Return the [x, y] coordinate for the center point of the cell that contains the specified text.  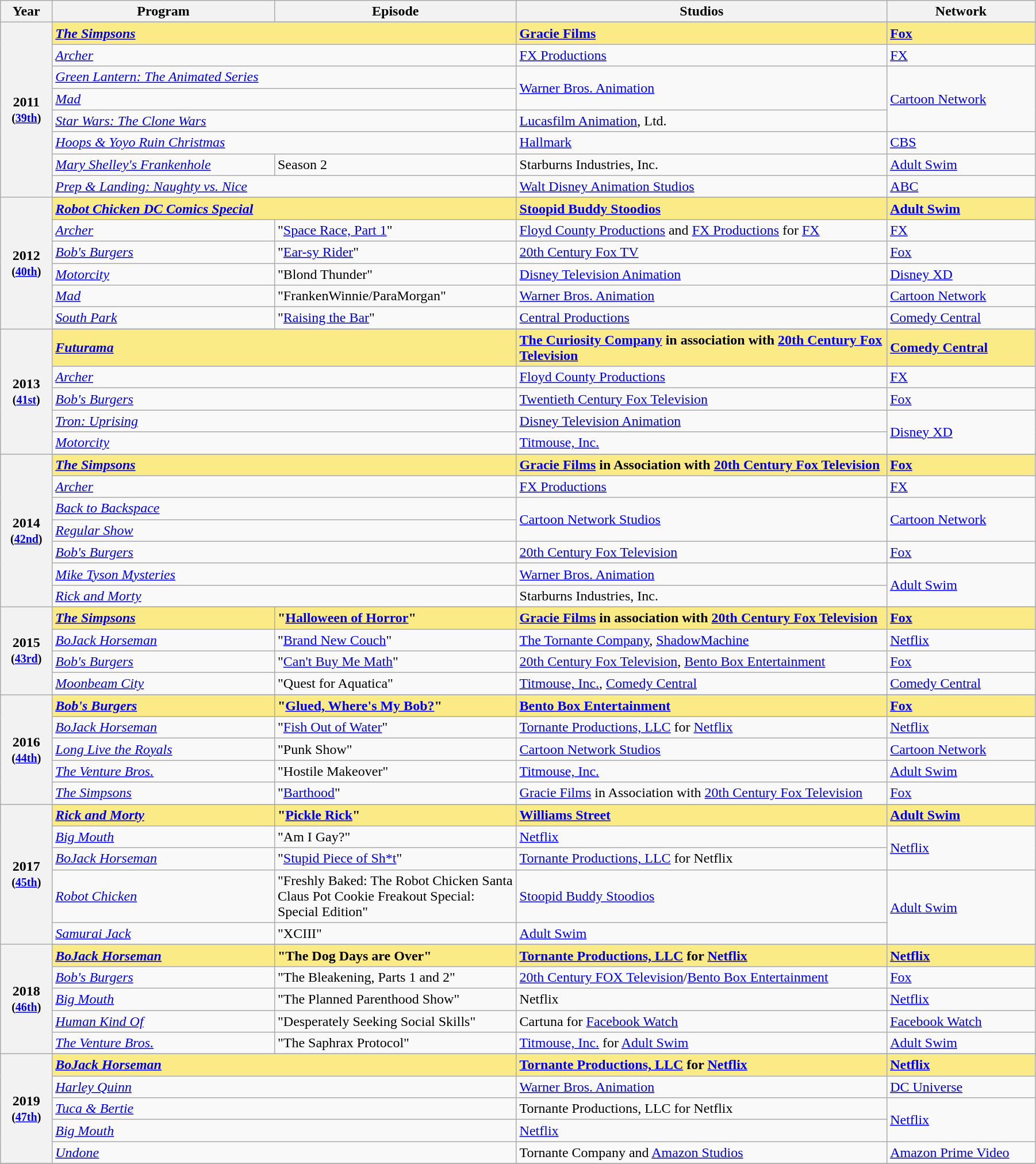
"Hostile Makeover" [396, 771]
2016 (44th) [26, 749]
"Punk Show" [396, 749]
Back to Backspace [284, 508]
20th Century Fox TV [701, 252]
Walt Disney Animation Studios [701, 186]
2017 (45th) [26, 874]
Undone [284, 1152]
Gracie Films in association with 20th Century Fox Television [701, 618]
Futurama [284, 347]
Twentieth Century Fox Television [701, 399]
Titmouse, Inc. for Adult Swim [701, 1043]
"The Dog Days are Over" [396, 955]
Amazon Prime Video [961, 1152]
Floyd County Productions and FX Productions for FX [701, 230]
Robot Chicken DC Comics Special [284, 208]
"The Planned Parenthood Show" [396, 999]
"Quest for Aquatica" [396, 684]
"Am I Gay?" [396, 837]
Moonbeam City [163, 684]
"Stupid Piece of Sh*t" [396, 859]
"The Saphrax Protocol" [396, 1043]
"Pickle Rick" [396, 815]
Regular Show [284, 530]
The Curiosity Company in association with 20th Century Fox Television [701, 347]
20th Century FOX Television/Bento Box Entertainment [701, 977]
Harley Quinn [284, 1087]
20th Century Fox Television, Bento Box Entertainment [701, 662]
Bento Box Entertainment [701, 706]
"FrankenWinnie/ParaMorgan" [396, 296]
Studios [701, 12]
2019 (47th) [26, 1109]
Human Kind Of [163, 1021]
Program [163, 12]
Cartuna for Facebook Watch [701, 1021]
"Desperately Seeking Social Skills" [396, 1021]
Hallmark [701, 143]
2018 (46th) [26, 999]
"Halloween of Horror" [396, 618]
Network [961, 12]
"Space Race, Part 1" [396, 230]
Williams Street [701, 815]
Green Lantern: The Animated Series [284, 77]
"XCIII" [396, 933]
2015 (43rd) [26, 650]
2014 (42nd) [26, 530]
Long Live the Royals [163, 749]
Robot Chicken [163, 896]
Hoops & Yoyo Ruin Christmas [284, 143]
Gracie Films [701, 33]
"Fish Out of Water" [396, 727]
"Glued, Where's My Bob?" [396, 706]
CBS [961, 143]
Facebook Watch [961, 1021]
Tuca & Bertie [284, 1109]
"Ear-sy Rider" [396, 252]
Year [26, 12]
2011 (39th) [26, 110]
20th Century Fox Television [701, 552]
ABC [961, 186]
The Tornante Company, ShadowMachine [701, 640]
Episode [396, 12]
"Can't Buy Me Math" [396, 662]
2012 (40th) [26, 263]
Prep & Landing: Naughty vs. Nice [284, 186]
Tron: Uprising [284, 421]
Mike Tyson Mysteries [284, 574]
Star Wars: The Clone Wars [284, 121]
"Freshly Baked: The Robot Chicken Santa Claus Pot Cookie Freakout Special: Special Edition" [396, 896]
DC Universe [961, 1087]
Samurai Jack [163, 933]
Floyd County Productions [701, 377]
"Raising the Bar" [396, 318]
Mary Shelley's Frankenhole [163, 164]
"Brand New Couch" [396, 640]
Central Productions [701, 318]
Tornante Company and Amazon Studios [701, 1152]
"The Bleakening, Parts 1 and 2" [396, 977]
Lucasfilm Animation, Ltd. [701, 121]
2013 (41st) [26, 391]
Season 2 [396, 164]
"Barthood" [396, 793]
Titmouse, Inc., Comedy Central [701, 684]
"Blond Thunder" [396, 274]
South Park [163, 318]
